Return the (x, y) coordinate for the center point of the cell that contains the specified text.  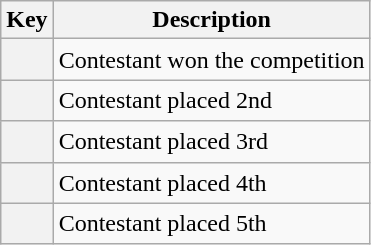
Description (212, 20)
Key (27, 20)
Contestant placed 2nd (212, 100)
Contestant won the competition (212, 60)
Contestant placed 4th (212, 182)
Contestant placed 3rd (212, 142)
Contestant placed 5th (212, 224)
